Detect which cell encompasses the target text, then output its [x, y] center coordinate. 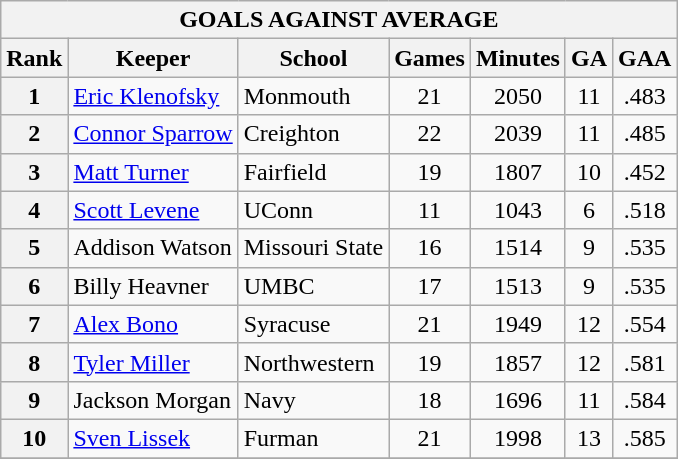
Connor Sparrow [153, 134]
7 [34, 324]
.518 [644, 210]
.585 [644, 438]
Matt Turner [153, 172]
UMBC [313, 286]
4 [34, 210]
GOALS AGAINST AVERAGE [339, 20]
1514 [518, 248]
UConn [313, 210]
.485 [644, 134]
Missouri State [313, 248]
1857 [518, 362]
1949 [518, 324]
Northwestern [313, 362]
Scott Levene [153, 210]
2050 [518, 96]
3 [34, 172]
Keeper [153, 58]
Eric Klenofsky [153, 96]
16 [430, 248]
GAA [644, 58]
22 [430, 134]
5 [34, 248]
13 [588, 438]
18 [430, 400]
Games [430, 58]
.483 [644, 96]
Jackson Morgan [153, 400]
1807 [518, 172]
Minutes [518, 58]
2 [34, 134]
Navy [313, 400]
1696 [518, 400]
Addison Watson [153, 248]
Tyler Miller [153, 362]
Alex Bono [153, 324]
Fairfield [313, 172]
School [313, 58]
2039 [518, 134]
17 [430, 286]
GA [588, 58]
Sven Lissek [153, 438]
Creighton [313, 134]
.581 [644, 362]
.554 [644, 324]
8 [34, 362]
Billy Heavner [153, 286]
.452 [644, 172]
1043 [518, 210]
Syracuse [313, 324]
1 [34, 96]
Monmouth [313, 96]
Furman [313, 438]
.584 [644, 400]
1513 [518, 286]
Rank [34, 58]
1998 [518, 438]
